Pinpoint the cell where the given text exists, returning its (X, Y) midpoint coordinate. 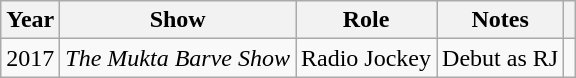
Debut as RJ (500, 58)
Show (178, 20)
Year (30, 20)
Notes (500, 20)
Role (366, 20)
2017 (30, 58)
Radio Jockey (366, 58)
The Mukta Barve Show (178, 58)
